Find where the given text appears and provide that cell's center as [X, Y] coordinate. 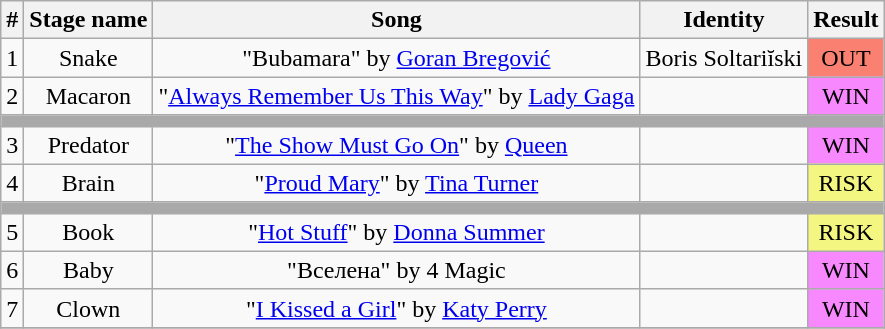
7 [12, 308]
6 [12, 270]
"Bubamara" by Goran Bregović [396, 58]
1 [12, 58]
OUT [846, 58]
Predator [88, 145]
5 [12, 232]
Brain [88, 183]
Boris Soltariĭski [724, 58]
"I Kissed a Girl" by Katy Perry [396, 308]
"Proud Mary" by Tina Turner [396, 183]
Result [846, 20]
Identity [724, 20]
Baby [88, 270]
2 [12, 96]
4 [12, 183]
"Always Remember Us This Way" by Lady Gaga [396, 96]
Song [396, 20]
Clown [88, 308]
3 [12, 145]
"The Show Must Go On" by Queen [396, 145]
"Hot Stuff" by Donna Summer [396, 232]
Book [88, 232]
"Вселена" by 4 Magic [396, 270]
# [12, 20]
Macaron [88, 96]
Stage name [88, 20]
Snake [88, 58]
